From the cell containing the given text, extract its center point as [x, y] coordinate. 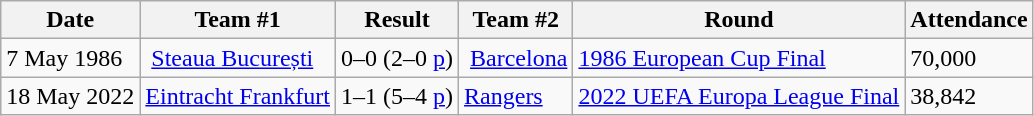
Steaua București [238, 58]
Attendance [969, 20]
7 May 1986 [70, 58]
2022 UEFA Europa League Final [739, 96]
1986 European Cup Final [739, 58]
18 May 2022 [70, 96]
Round [739, 20]
1–1 (5–4 p) [396, 96]
Team #2 [516, 20]
Barcelona [516, 58]
Date [70, 20]
70,000 [969, 58]
Eintracht Frankfurt [238, 96]
Rangers [516, 96]
38,842 [969, 96]
Result [396, 20]
0–0 (2–0 p) [396, 58]
Team #1 [238, 20]
